Find where the given text appears and provide that cell's center as [x, y] coordinate. 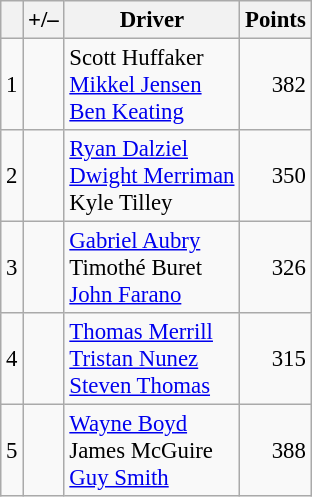
315 [276, 359]
Gabriel Aubry Timothé Buret John Farano [152, 268]
Wayne Boyd James McGuire Guy Smith [152, 451]
Thomas Merrill Tristan Nunez Steven Thomas [152, 359]
326 [276, 268]
Ryan Dalziel Dwight Merriman Kyle Tilley [152, 176]
1 [12, 85]
4 [12, 359]
Scott Huffaker Mikkel Jensen Ben Keating [152, 85]
2 [12, 176]
350 [276, 176]
382 [276, 85]
+/– [44, 20]
Points [276, 20]
5 [12, 451]
Driver [152, 20]
3 [12, 268]
388 [276, 451]
